Return the [x, y] coordinate for the center point of the cell that contains the specified text.  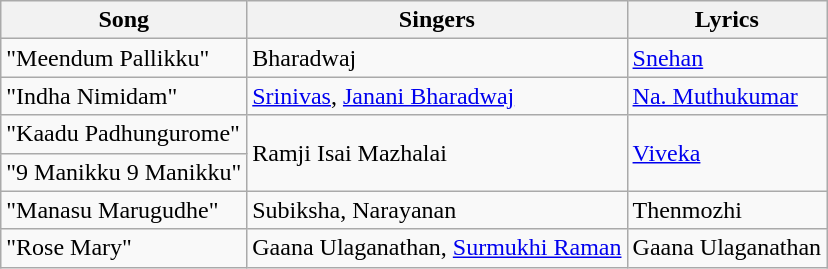
"Indha Nimidam" [124, 96]
"Rose Mary" [124, 248]
Gaana Ulaganathan [727, 248]
Na. Muthukumar [727, 96]
Song [124, 20]
Lyrics [727, 20]
Ramji Isai Mazhalai [437, 153]
"Manasu Marugudhe" [124, 210]
Srinivas, Janani Bharadwaj [437, 96]
Snehan [727, 58]
Thenmozhi [727, 210]
Subiksha, Narayanan [437, 210]
Gaana Ulaganathan, Surmukhi Raman [437, 248]
Bharadwaj [437, 58]
"9 Manikku 9 Manikku" [124, 172]
"Meendum Pallikku" [124, 58]
"Kaadu Padhungurome" [124, 134]
Singers [437, 20]
Viveka [727, 153]
